Extract the (X, Y) coordinate from the center of the cell holding the provided text.  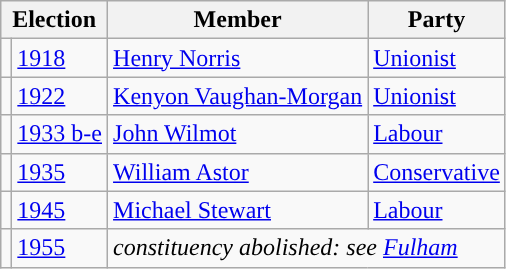
Member (238, 20)
1933 b-e (60, 134)
William Astor (238, 172)
Election (54, 20)
1935 (60, 172)
Party (437, 20)
constituency abolished: see Fulham (307, 248)
1955 (60, 248)
1922 (60, 96)
Kenyon Vaughan-Morgan (238, 96)
Henry Norris (238, 58)
John Wilmot (238, 134)
1945 (60, 210)
Michael Stewart (238, 210)
1918 (60, 58)
Conservative (437, 172)
